For the text-containing cell, return its midpoint in (x, y) coordinate format. 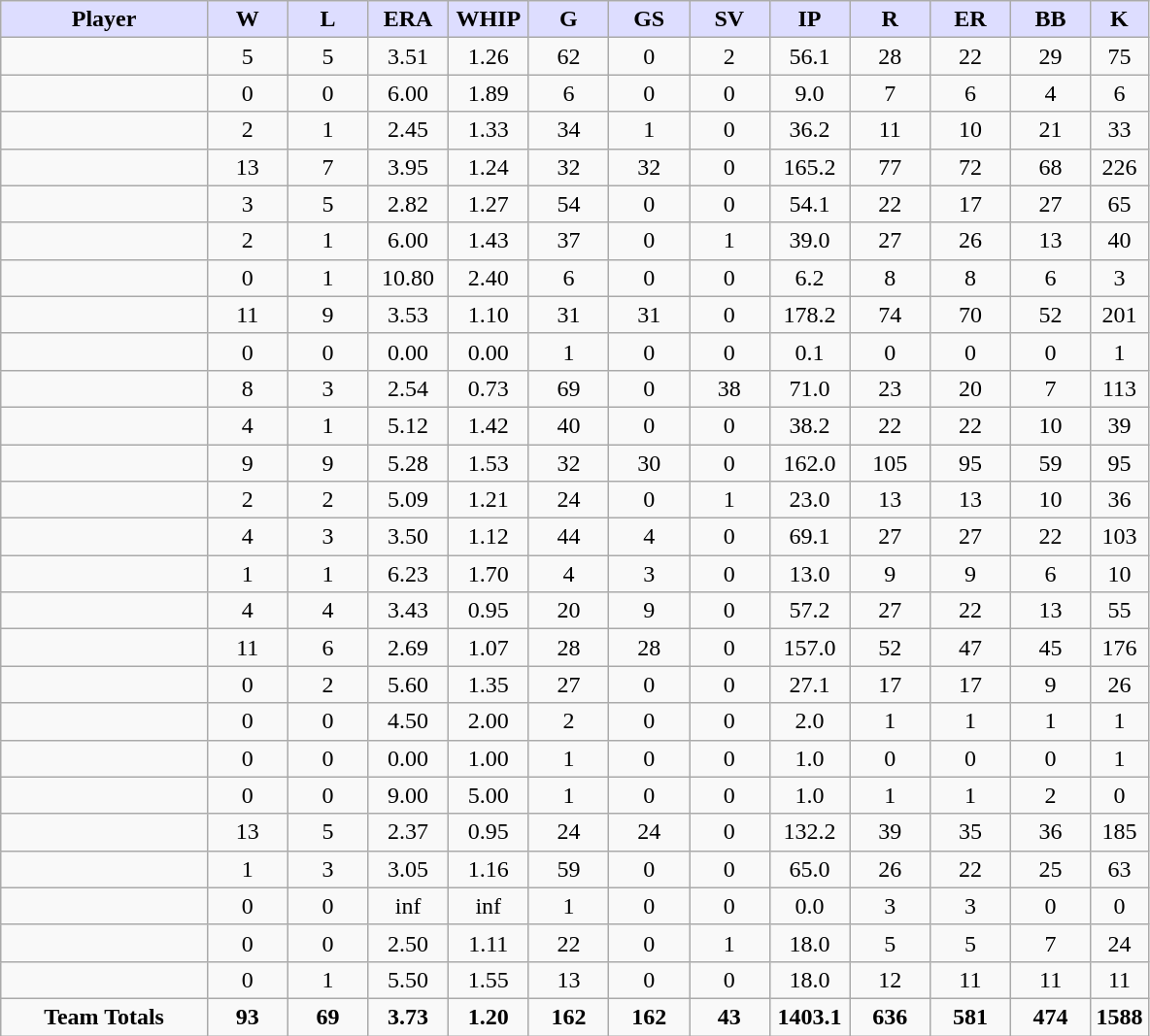
3.05 (408, 869)
9.0 (810, 93)
39.0 (810, 241)
2.69 (408, 648)
176 (1119, 648)
10.80 (408, 278)
57.2 (810, 611)
3.43 (408, 611)
5.50 (408, 980)
Player (105, 19)
12 (890, 980)
25 (1051, 869)
6.2 (810, 278)
37 (569, 241)
2.0 (810, 721)
1403.1 (810, 1017)
1.00 (488, 758)
5.60 (408, 685)
35 (971, 832)
5.28 (408, 463)
132.2 (810, 832)
1.21 (488, 500)
0.0 (810, 906)
178.2 (810, 315)
3.95 (408, 167)
75 (1119, 56)
1.53 (488, 463)
474 (1051, 1017)
5.00 (488, 795)
IP (810, 19)
54 (569, 204)
1.20 (488, 1017)
R (890, 19)
2.82 (408, 204)
2.00 (488, 721)
44 (569, 537)
34 (569, 130)
56.1 (810, 56)
0.73 (488, 388)
1.70 (488, 574)
WHIP (488, 19)
36.2 (810, 130)
65 (1119, 204)
3.50 (408, 537)
23 (890, 388)
5.12 (408, 425)
13.0 (810, 574)
1.89 (488, 93)
G (569, 19)
71.0 (810, 388)
1.10 (488, 315)
9.00 (408, 795)
1.12 (488, 537)
BB (1051, 19)
1.27 (488, 204)
21 (1051, 130)
157.0 (810, 648)
L (328, 19)
ER (971, 19)
226 (1119, 167)
38 (730, 388)
3.51 (408, 56)
55 (1119, 611)
113 (1119, 388)
2.45 (408, 130)
1.16 (488, 869)
5.09 (408, 500)
1.55 (488, 980)
1.43 (488, 241)
W (247, 19)
581 (971, 1017)
ERA (408, 19)
165.2 (810, 167)
93 (247, 1017)
K (1119, 19)
4.50 (408, 721)
29 (1051, 56)
68 (1051, 167)
65.0 (810, 869)
1.07 (488, 648)
2.50 (408, 943)
62 (569, 56)
0.1 (810, 351)
1.33 (488, 130)
47 (971, 648)
201 (1119, 315)
1.11 (488, 943)
6.23 (408, 574)
3.73 (408, 1017)
1.35 (488, 685)
Team Totals (105, 1017)
54.1 (810, 204)
SV (730, 19)
162.0 (810, 463)
72 (971, 167)
636 (890, 1017)
69.1 (810, 537)
38.2 (810, 425)
1588 (1119, 1017)
3.53 (408, 315)
103 (1119, 537)
23.0 (810, 500)
2.40 (488, 278)
1.26 (488, 56)
1.24 (488, 167)
2.37 (408, 832)
105 (890, 463)
63 (1119, 869)
GS (649, 19)
70 (971, 315)
27.1 (810, 685)
1.42 (488, 425)
33 (1119, 130)
30 (649, 463)
74 (890, 315)
185 (1119, 832)
43 (730, 1017)
2.54 (408, 388)
77 (890, 167)
45 (1051, 648)
